Identify which cell holds the provided text, then report its [x, y] central coordinate. 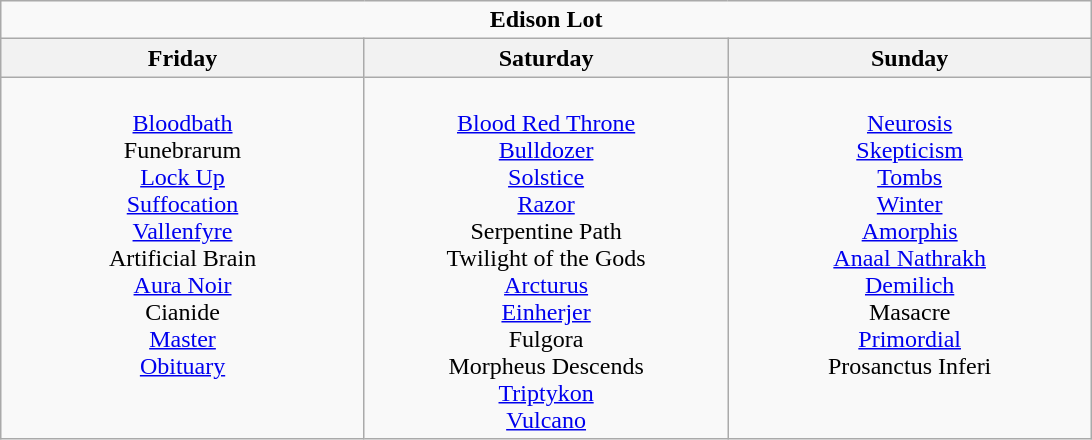
Edison Lot [546, 20]
Blood Red Throne Bulldozer Solstice Razor Serpentine Path Twilight of the Gods Arcturus Einherjer Fulgora Morpheus Descends Triptykon Vulcano [546, 258]
Saturday [546, 58]
Neurosis Skepticism Tombs Winter Amorphis Anaal Nathrakh Demilich Masacre Primordial Prosanctus Inferi [910, 258]
Sunday [910, 58]
Bloodbath Funebrarum Lock Up Suffocation Vallenfyre Artificial Brain Aura Noir Cianide Master Obituary [183, 258]
Friday [183, 58]
